For the text-containing cell, return its midpoint in (x, y) coordinate format. 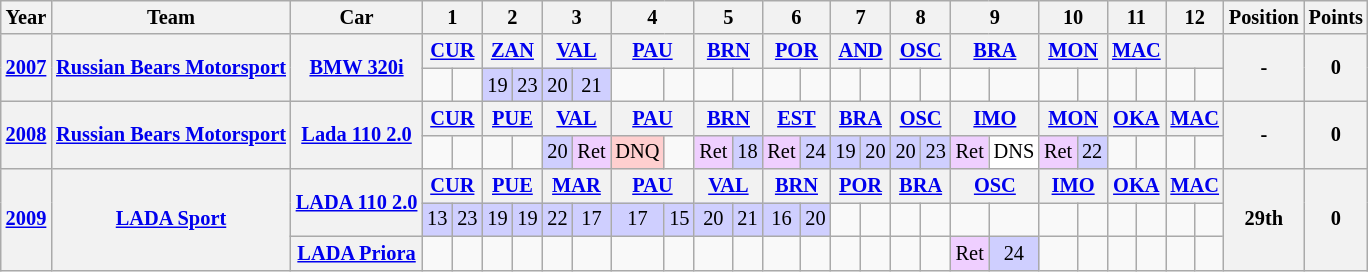
2009 (26, 220)
9 (995, 17)
Team (171, 17)
LADA 110 2.0 (356, 202)
MAR (576, 186)
2008 (26, 134)
LADA Priora (356, 253)
8 (921, 17)
29th (1264, 220)
10 (1073, 17)
7 (860, 17)
16 (781, 219)
EST (796, 118)
1 (452, 17)
ZAN (512, 51)
LADA Sport (171, 220)
Points (1336, 17)
BMW 320i (356, 68)
18 (747, 152)
Car (356, 17)
11 (1136, 17)
3 (576, 17)
12 (1195, 17)
Position (1264, 17)
6 (796, 17)
DNS (1014, 152)
2007 (26, 68)
Lada 110 2.0 (356, 134)
AND (860, 51)
2 (512, 17)
DNQ (637, 152)
13 (437, 219)
4 (652, 17)
5 (728, 17)
Year (26, 17)
15 (679, 219)
